Extract the (X, Y) coordinate from the center of the cell holding the provided text.  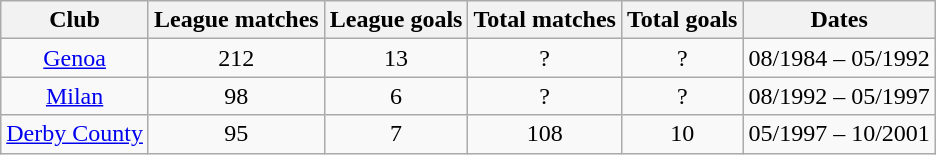
10 (682, 134)
Dates (839, 20)
Milan (75, 96)
95 (236, 134)
108 (545, 134)
Genoa (75, 58)
13 (396, 58)
08/1992 – 05/1997 (839, 96)
08/1984 – 05/1992 (839, 58)
Club (75, 20)
98 (236, 96)
05/1997 – 10/2001 (839, 134)
Total goals (682, 20)
212 (236, 58)
League matches (236, 20)
Derby County (75, 134)
League goals (396, 20)
6 (396, 96)
7 (396, 134)
Total matches (545, 20)
